Search for the cell housing the specified text and yield its (X, Y) center coordinate. 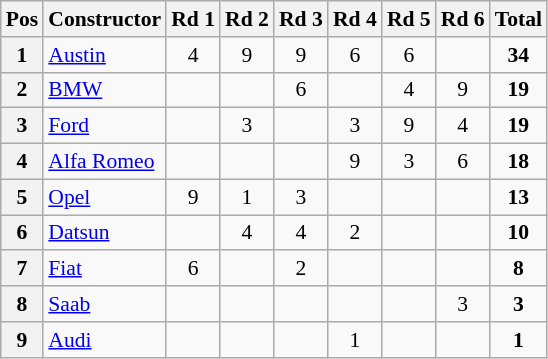
10 (518, 233)
Rd 5 (409, 19)
Rd 1 (193, 19)
Rd 2 (247, 19)
5 (22, 197)
Pos (22, 19)
Audi (104, 340)
7 (22, 269)
Fiat (104, 269)
BMW (104, 90)
13 (518, 197)
Ford (104, 126)
34 (518, 55)
Rd 4 (355, 19)
Saab (104, 304)
18 (518, 162)
Opel (104, 197)
Rd 3 (301, 19)
Austin (104, 55)
Alfa Romeo (104, 162)
Datsun (104, 233)
Rd 6 (463, 19)
Total (518, 19)
Constructor (104, 19)
